From the cell containing the given text, extract its center point as (X, Y) coordinate. 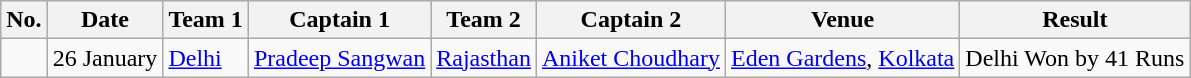
Aniket Choudhary (630, 58)
Date (105, 20)
Captain 2 (630, 20)
Rajasthan (484, 58)
Captain 1 (339, 20)
Delhi (206, 58)
Venue (842, 20)
Delhi Won by 41 Runs (1075, 58)
Result (1075, 20)
Eden Gardens, Kolkata (842, 58)
Team 2 (484, 20)
Team 1 (206, 20)
26 January (105, 58)
No. (24, 20)
Pradeep Sangwan (339, 58)
